For the text-containing cell, return its midpoint in [X, Y] coordinate format. 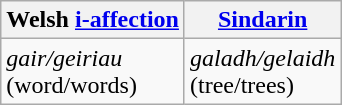
Sindarin [262, 20]
gair/geiriau(word/words) [93, 72]
galadh/gelaidh(tree/trees) [262, 72]
Welsh i-affection [93, 20]
